For the text-containing cell, return its midpoint in [x, y] coordinate format. 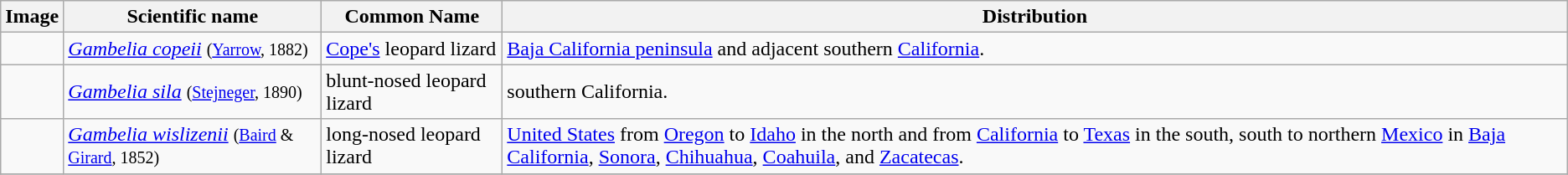
Common Name [412, 17]
southern California. [1035, 92]
Gambelia sila (Stejneger, 1890) [193, 92]
Scientific name [193, 17]
Baja California peninsula and adjacent southern California. [1035, 49]
Image [32, 17]
Distribution [1035, 17]
blunt-nosed leopard lizard [412, 92]
Cope's leopard lizard [412, 49]
Gambelia wislizenii (Baird & Girard, 1852) [193, 146]
long-nosed leopard lizard [412, 146]
Gambelia copeii (Yarrow, 1882) [193, 49]
